Provide the [X, Y] coordinate of the cell's center where the given text is located.  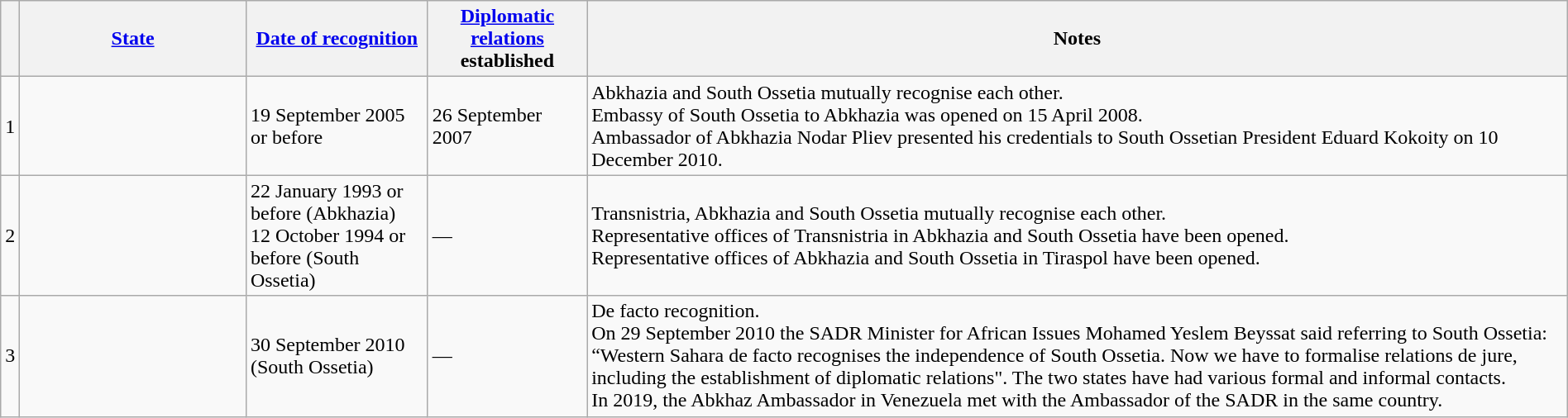
State [133, 39]
3 [10, 356]
1 [10, 126]
Date of recognition [337, 39]
Diplomatic relations established [507, 39]
26 September 2007 [507, 126]
30 September 2010 (South Ossetia) [337, 356]
22 January 1993 or before (Abkhazia)12 October 1994 or before (South Ossetia) [337, 235]
19 September 2005 or before [337, 126]
Notes [1078, 39]
2 [10, 235]
